Search for the cell housing the specified text and yield its (x, y) center coordinate. 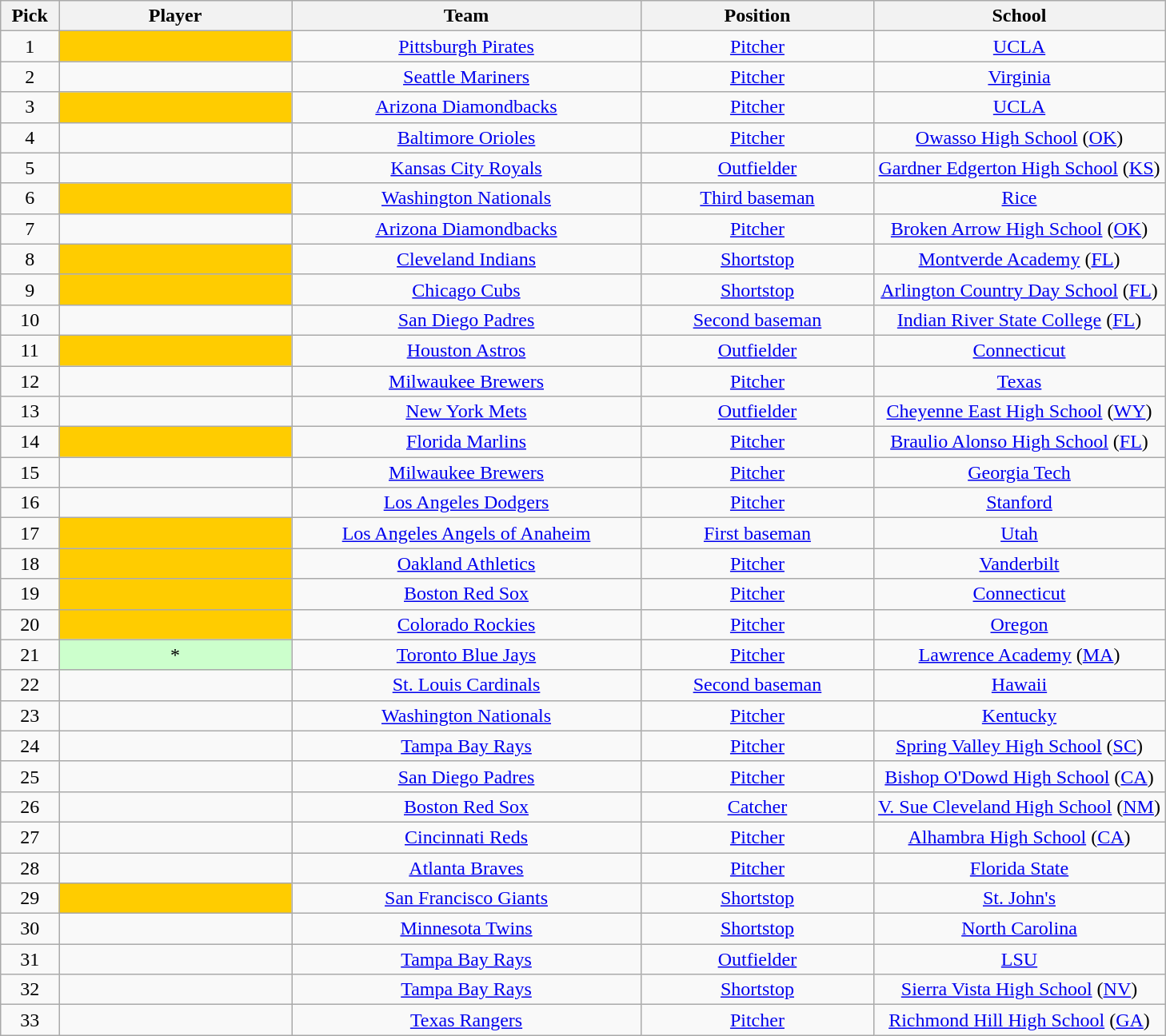
Florida State (1020, 867)
Richmond Hill High School (GA) (1020, 1020)
Bishop O'Dowd High School (CA) (1020, 776)
16 (30, 503)
26 (30, 807)
31 (30, 959)
28 (30, 867)
Los Angeles Dodgers (467, 503)
Broken Arrow High School (OK) (1020, 229)
Seattle Mariners (467, 77)
9 (30, 289)
Sierra Vista High School (NV) (1020, 990)
20 (30, 624)
St. John's (1020, 899)
Stanford (1020, 503)
11 (30, 350)
21 (30, 655)
4 (30, 137)
Virginia (1020, 77)
Team (467, 16)
Oregon (1020, 624)
Colorado Rockies (467, 624)
School (1020, 16)
Texas Rangers (467, 1020)
Third baseman (757, 198)
1 (30, 46)
St. Louis Cardinals (467, 685)
Kansas City Royals (467, 168)
7 (30, 229)
Cincinnati Reds (467, 837)
14 (30, 442)
5 (30, 168)
Atlanta Braves (467, 867)
Alhambra High School (CA) (1020, 837)
2 (30, 77)
12 (30, 381)
Toronto Blue Jays (467, 655)
8 (30, 259)
New York Mets (467, 412)
30 (30, 929)
Spring Valley High School (SC) (1020, 746)
Catcher (757, 807)
17 (30, 533)
Lawrence Academy (MA) (1020, 655)
23 (30, 715)
15 (30, 472)
24 (30, 746)
North Carolina (1020, 929)
Baltimore Orioles (467, 137)
18 (30, 564)
Indian River State College (FL) (1020, 320)
Texas (1020, 381)
Braulio Alonso High School (FL) (1020, 442)
3 (30, 107)
10 (30, 320)
27 (30, 837)
Vanderbilt (1020, 564)
LSU (1020, 959)
Chicago Cubs (467, 289)
19 (30, 594)
San Francisco Giants (467, 899)
13 (30, 412)
V. Sue Cleveland High School (NM) (1020, 807)
25 (30, 776)
Georgia Tech (1020, 472)
Arlington Country Day School (FL) (1020, 289)
Player (176, 16)
22 (30, 685)
6 (30, 198)
Hawaii (1020, 685)
Utah (1020, 533)
Montverde Academy (FL) (1020, 259)
Minnesota Twins (467, 929)
Cleveland Indians (467, 259)
Florida Marlins (467, 442)
Houston Astros (467, 350)
Gardner Edgerton High School (KS) (1020, 168)
Pittsburgh Pirates (467, 46)
33 (30, 1020)
Rice (1020, 198)
Owasso High School (OK) (1020, 137)
Pick (30, 16)
First baseman (757, 533)
* (176, 655)
29 (30, 899)
Position (757, 16)
32 (30, 990)
Los Angeles Angels of Anaheim (467, 533)
Kentucky (1020, 715)
Oakland Athletics (467, 564)
Cheyenne East High School (WY) (1020, 412)
